Provide the (x, y) coordinate of the cell's center where the given text is located.  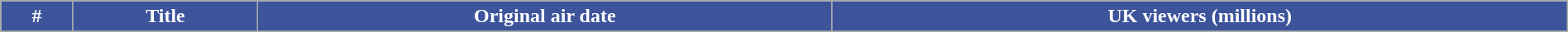
UK viewers (millions) (1199, 16)
Title (165, 16)
# (37, 16)
Original air date (544, 16)
